Provide the [x, y] coordinate of the cell's center where the given text is located.  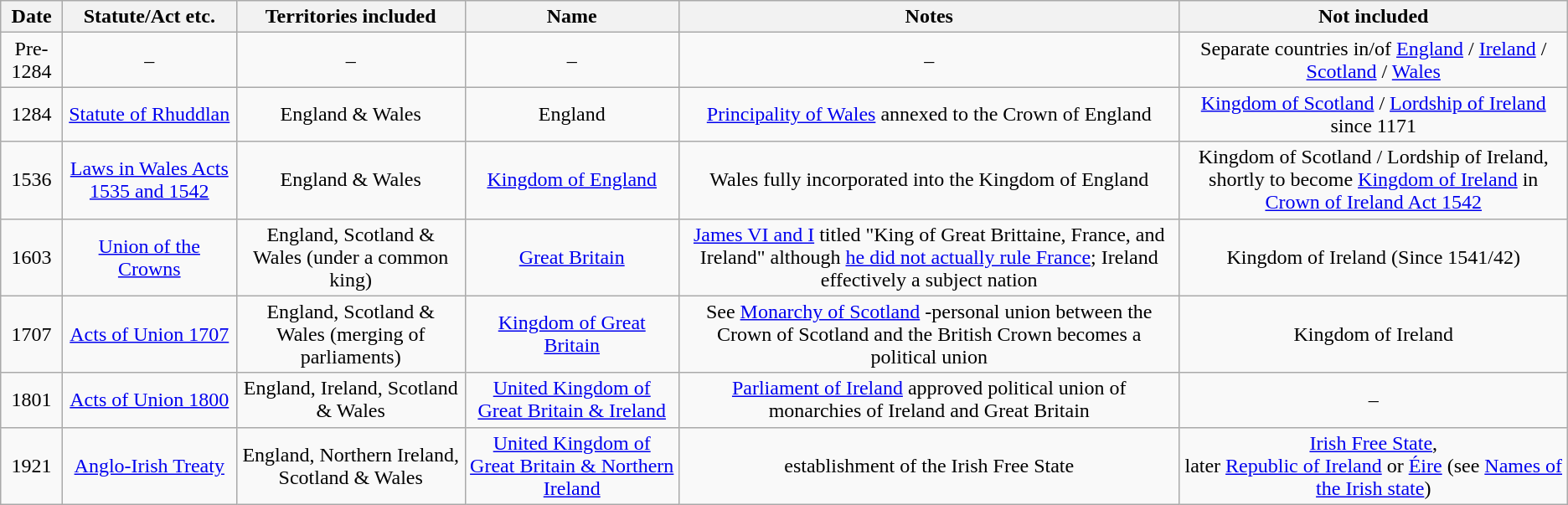
Kingdom of Scotland / Lordship of Ireland, shortly to become Kingdom of Ireland in Crown of Ireland Act 1542 [1374, 180]
Acts of Union 1707 [149, 334]
Kingdom of Ireland [1374, 334]
United Kingdom of Great Britain & Ireland [571, 400]
Kingdom of Ireland (Since 1541/42) [1374, 257]
Union of the Crowns [149, 257]
Territories included [350, 17]
England, Scotland & Wales (under a common king) [350, 257]
Kingdom of England [571, 180]
Laws in Wales Acts 1535 and 1542 [149, 180]
Principality of Wales annexed to the Crown of England [929, 114]
James VI and I titled "King of Great Brittaine, France, and Ireland" although he did not actually rule France; Ireland effectively a subject nation [929, 257]
1801 [32, 400]
Statute/Act etc. [149, 17]
Kingdom of Scotland / Lordship of Ireland since 1171 [1374, 114]
Date [32, 17]
establishment of the Irish Free State [929, 466]
Acts of Union 1800 [149, 400]
See Monarchy of Scotland -personal union between the Crown of Scotland and the British Crown becomes a political union [929, 334]
Statute of Rhuddlan [149, 114]
1921 [32, 466]
Name [571, 17]
1536 [32, 180]
Kingdom of Great Britain [571, 334]
Parliament of Ireland approved political union of monarchies of Ireland and Great Britain [929, 400]
Great Britain [571, 257]
England, Northern Ireland, Scotland & Wales [350, 466]
1707 [32, 334]
England, Scotland & Wales (merging of parliaments) [350, 334]
Pre-1284 [32, 60]
Irish Free State, later Republic of Ireland or Éire (see Names of the Irish state) [1374, 466]
England [571, 114]
Anglo-Irish Treaty [149, 466]
Wales fully incorporated into the Kingdom of England [929, 180]
Notes [929, 17]
Separate countries in/of England / Ireland / Scotland / Wales [1374, 60]
United Kingdom of Great Britain & Northern Ireland [571, 466]
Not included [1374, 17]
England, Ireland, Scotland & Wales [350, 400]
1284 [32, 114]
1603 [32, 257]
